Identify which cell holds the provided text, then report its (x, y) central coordinate. 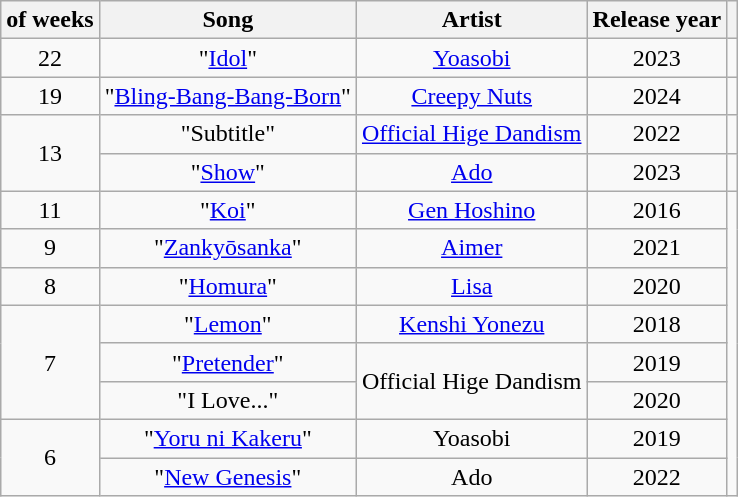
Creepy Nuts (472, 96)
"Pretender" (228, 362)
22 (50, 58)
Aimer (472, 248)
2016 (657, 210)
"Zankyōsanka" (228, 248)
"Koi" (228, 210)
7 (50, 362)
6 (50, 457)
Song (228, 20)
"Lemon" (228, 324)
11 (50, 210)
"Idol" (228, 58)
2024 (657, 96)
"I Love..." (228, 400)
2021 (657, 248)
"Subtitle" (228, 134)
13 (50, 153)
"Homura" (228, 286)
Lisa (472, 286)
Release year (657, 20)
of weeks (50, 20)
"Yoru ni Kakeru" (228, 438)
Artist (472, 20)
19 (50, 96)
9 (50, 248)
Gen Hoshino (472, 210)
2018 (657, 324)
"New Genesis" (228, 477)
Kenshi Yonezu (472, 324)
"Bling-Bang-Bang-Born" (228, 96)
"Show" (228, 172)
8 (50, 286)
